Return the (x, y) coordinate for the center point of the cell that contains the specified text.  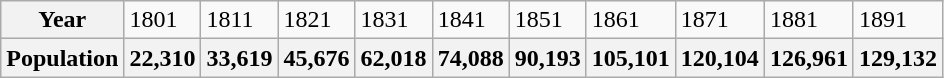
45,676 (316, 58)
120,104 (720, 58)
1841 (470, 20)
Population (62, 58)
1891 (898, 20)
1851 (548, 20)
1801 (162, 20)
74,088 (470, 58)
1831 (394, 20)
33,619 (240, 58)
129,132 (898, 58)
105,101 (630, 58)
1811 (240, 20)
1821 (316, 20)
62,018 (394, 58)
90,193 (548, 58)
1871 (720, 20)
1861 (630, 20)
126,961 (808, 58)
1881 (808, 20)
22,310 (162, 58)
Year (62, 20)
